Find where the given text appears and provide that cell's center as (x, y) coordinate. 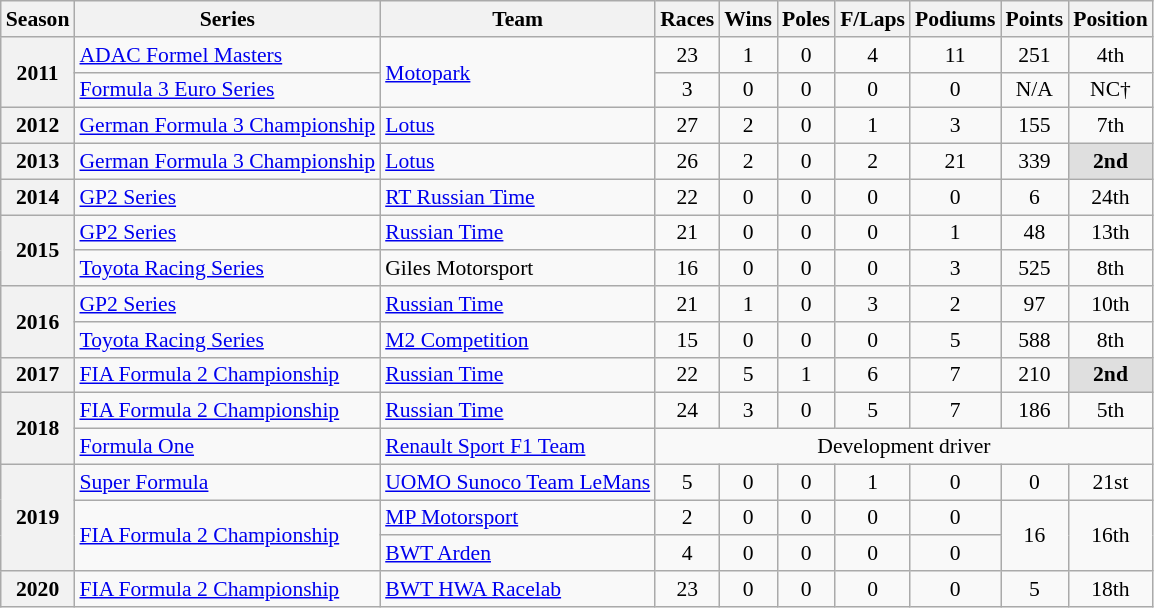
588 (1035, 340)
16th (1110, 536)
2015 (38, 250)
Super Formula (227, 482)
2014 (38, 197)
Wins (748, 19)
ADAC Formel Masters (227, 55)
15 (687, 340)
Formula 3 Euro Series (227, 90)
155 (1035, 126)
2018 (38, 428)
Team (518, 19)
N/A (1035, 90)
10th (1110, 304)
2016 (38, 322)
210 (1035, 375)
339 (1035, 162)
24th (1110, 197)
13th (1110, 233)
Giles Motorsport (518, 269)
Races (687, 19)
F/Laps (872, 19)
2012 (38, 126)
Formula One (227, 447)
97 (1035, 304)
BWT Arden (518, 554)
4th (1110, 55)
2013 (38, 162)
2019 (38, 518)
186 (1035, 411)
M2 Competition (518, 340)
2011 (38, 72)
251 (1035, 55)
Podiums (956, 19)
24 (687, 411)
NC† (1110, 90)
7th (1110, 126)
Renault Sport F1 Team (518, 447)
11 (956, 55)
525 (1035, 269)
27 (687, 126)
5th (1110, 411)
Series (227, 19)
Poles (806, 19)
Motopark (518, 72)
RT Russian Time (518, 197)
18th (1110, 589)
BWT HWA Racelab (518, 589)
Points (1035, 19)
Position (1110, 19)
MP Motorsport (518, 518)
2017 (38, 375)
UOMO Sunoco Team LeMans (518, 482)
Development driver (904, 447)
26 (687, 162)
48 (1035, 233)
Season (38, 19)
21st (1110, 482)
2020 (38, 589)
